From the cell containing the given text, extract its center point as [X, Y] coordinate. 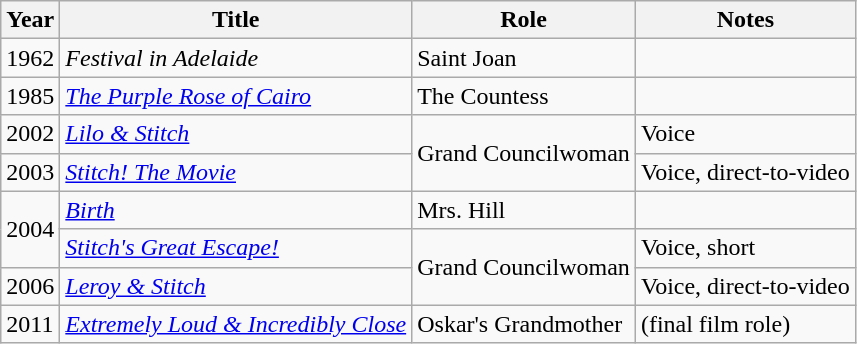
2002 [30, 134]
Lilo & Stitch [236, 134]
Voice, short [745, 248]
The Purple Rose of Cairo [236, 96]
1962 [30, 58]
The Countess [524, 96]
Saint Joan [524, 58]
Year [30, 20]
(final film role) [745, 324]
Title [236, 20]
2004 [30, 229]
Extremely Loud & Incredibly Close [236, 324]
Birth [236, 210]
Festival in Adelaide [236, 58]
Role [524, 20]
Stitch's Great Escape! [236, 248]
Voice [745, 134]
2006 [30, 286]
Notes [745, 20]
2011 [30, 324]
Mrs. Hill [524, 210]
2003 [30, 172]
Stitch! The Movie [236, 172]
Oskar's Grandmother [524, 324]
1985 [30, 96]
Leroy & Stitch [236, 286]
